Extract the (X, Y) coordinate from the center of the cell holding the provided text.  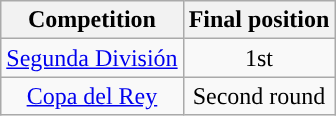
Competition (92, 20)
Segunda División (92, 58)
Second round (259, 96)
1st (259, 58)
Copa del Rey (92, 96)
Final position (259, 20)
